Identify which cell holds the provided text, then report its [X, Y] central coordinate. 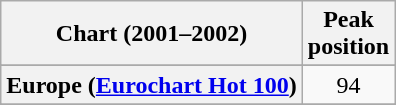
Peakposition [348, 34]
94 [348, 85]
Chart (2001–2002) [152, 34]
Europe (Eurochart Hot 100) [152, 85]
